Determine the (x, y) coordinate at the center of the cell enclosing the given text.  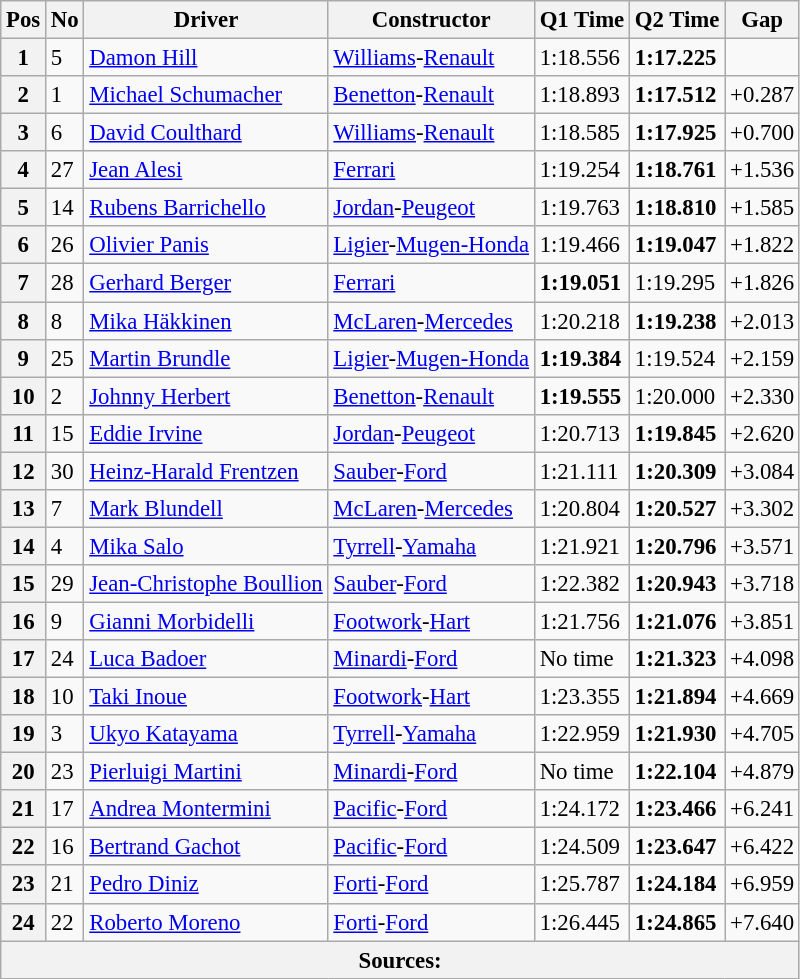
1:20.000 (678, 396)
1:20.309 (678, 471)
+1.826 (762, 283)
Rubens Barrichello (206, 208)
+4.705 (762, 734)
1:20.713 (582, 433)
Olivier Panis (206, 245)
1:18.893 (582, 95)
1:25.787 (582, 885)
1:19.295 (678, 283)
11 (24, 433)
Pedro Diniz (206, 885)
Johnny Herbert (206, 396)
Driver (206, 20)
No (65, 20)
1:24.172 (582, 809)
1:22.959 (582, 734)
Pos (24, 20)
+2.620 (762, 433)
1:19.047 (678, 245)
1:18.556 (582, 58)
1:19.238 (678, 321)
1:24.184 (678, 885)
29 (65, 584)
20 (24, 772)
+4.098 (762, 659)
28 (65, 283)
Michael Schumacher (206, 95)
1:20.527 (678, 509)
+1.822 (762, 245)
Bertrand Gachot (206, 847)
Luca Badoer (206, 659)
Jean-Christophe Boullion (206, 584)
+0.700 (762, 133)
1:18.585 (582, 133)
1:24.865 (678, 922)
Q1 Time (582, 20)
+2.159 (762, 358)
1:22.382 (582, 584)
+2.013 (762, 321)
1:22.104 (678, 772)
1:21.894 (678, 697)
27 (65, 170)
1:18.810 (678, 208)
+3.302 (762, 509)
1:19.845 (678, 433)
1:20.218 (582, 321)
Gerhard Berger (206, 283)
+3.851 (762, 621)
Andrea Montermini (206, 809)
Damon Hill (206, 58)
Sources: (400, 960)
Mika Salo (206, 546)
Constructor (431, 20)
+2.330 (762, 396)
Eddie Irvine (206, 433)
Gianni Morbidelli (206, 621)
1:17.925 (678, 133)
1:21.111 (582, 471)
+6.241 (762, 809)
+3.718 (762, 584)
1:21.930 (678, 734)
Mika Häkkinen (206, 321)
1:26.445 (582, 922)
1:20.943 (678, 584)
Heinz-Harald Frentzen (206, 471)
1:19.051 (582, 283)
1:23.466 (678, 809)
+7.640 (762, 922)
Q2 Time (678, 20)
1:21.756 (582, 621)
+3.084 (762, 471)
Taki Inoue (206, 697)
+4.669 (762, 697)
1:19.254 (582, 170)
1:21.921 (582, 546)
13 (24, 509)
+3.571 (762, 546)
1:17.225 (678, 58)
12 (24, 471)
+0.287 (762, 95)
1:19.555 (582, 396)
1:23.647 (678, 847)
+1.536 (762, 170)
1:19.524 (678, 358)
1:19.763 (582, 208)
Mark Blundell (206, 509)
Ukyo Katayama (206, 734)
1:19.384 (582, 358)
1:21.323 (678, 659)
1:20.804 (582, 509)
19 (24, 734)
30 (65, 471)
Jean Alesi (206, 170)
+1.585 (762, 208)
1:21.076 (678, 621)
1:23.355 (582, 697)
Pierluigi Martini (206, 772)
Gap (762, 20)
+6.959 (762, 885)
1:19.466 (582, 245)
26 (65, 245)
Roberto Moreno (206, 922)
1:18.761 (678, 170)
25 (65, 358)
1:17.512 (678, 95)
18 (24, 697)
+4.879 (762, 772)
+6.422 (762, 847)
1:24.509 (582, 847)
1:20.796 (678, 546)
Martin Brundle (206, 358)
David Coulthard (206, 133)
